Detect which cell encompasses the target text, then output its [x, y] center coordinate. 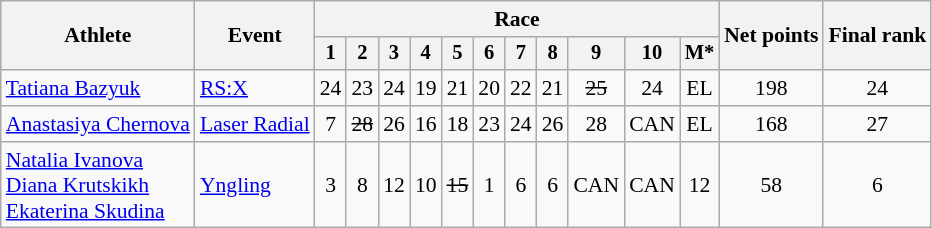
RS:X [255, 88]
8 [553, 54]
198 [771, 88]
Final rank [877, 36]
20 [489, 88]
168 [771, 124]
Tatiana Bazyuk [98, 88]
6 [489, 54]
4 [426, 54]
Net points [771, 36]
2 [362, 54]
25 [596, 88]
18 [458, 124]
Laser Radial [255, 124]
Anastasiya Chernova [98, 124]
Athlete [98, 36]
1 [331, 54]
3 [394, 54]
CAN [652, 124]
19 [426, 88]
Race [517, 19]
27 [877, 124]
5 [458, 54]
22 [521, 88]
16 [426, 124]
Event [255, 36]
M* [700, 54]
10 [652, 54]
9 [596, 54]
